Search for the cell housing the specified text and yield its [x, y] center coordinate. 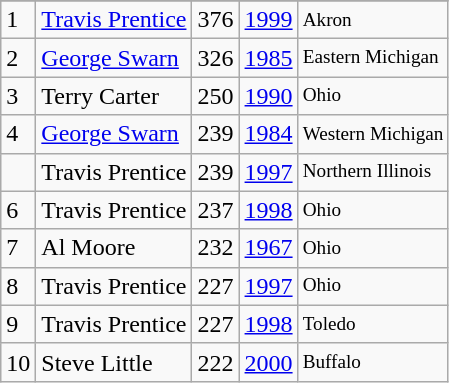
250 [216, 96]
Buffalo [373, 362]
1999 [268, 20]
4 [18, 134]
2000 [268, 362]
10 [18, 362]
Western Michigan [373, 134]
1984 [268, 134]
326 [216, 58]
2 [18, 58]
Steve Little [114, 362]
3 [18, 96]
1990 [268, 96]
Toledo [373, 324]
Eastern Michigan [373, 58]
6 [18, 210]
Northern Illinois [373, 172]
1 [18, 20]
7 [18, 248]
232 [216, 248]
Terry Carter [114, 96]
8 [18, 286]
1985 [268, 58]
Al Moore [114, 248]
376 [216, 20]
222 [216, 362]
Akron [373, 20]
237 [216, 210]
1967 [268, 248]
9 [18, 324]
